Pinpoint the cell where the given text exists, returning its [x, y] midpoint coordinate. 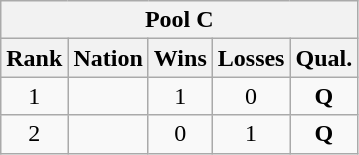
Rank [34, 58]
Losses [251, 58]
Nation [108, 58]
Qual. [324, 58]
Wins [180, 58]
Pool C [180, 20]
2 [34, 134]
